Search for the cell housing the specified text and yield its (X, Y) center coordinate. 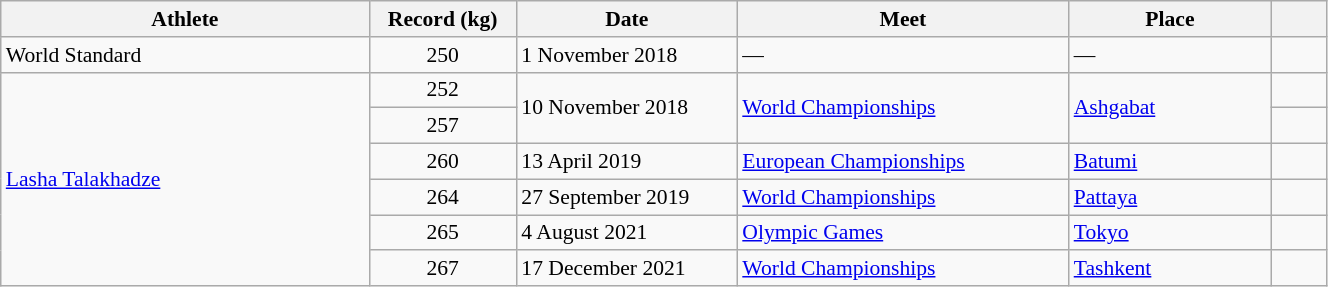
Athlete (185, 19)
Record (kg) (442, 19)
Olympic Games (902, 233)
13 April 2019 (626, 162)
Meet (902, 19)
World Standard (185, 55)
264 (442, 197)
260 (442, 162)
European Championships (902, 162)
Pattaya (1170, 197)
Batumi (1170, 162)
250 (442, 55)
1 November 2018 (626, 55)
Tokyo (1170, 233)
Ashgabat (1170, 108)
Tashkent (1170, 269)
Lasha Talakhadze (185, 179)
4 August 2021 (626, 233)
265 (442, 233)
Date (626, 19)
10 November 2018 (626, 108)
Place (1170, 19)
267 (442, 269)
17 December 2021 (626, 269)
257 (442, 126)
27 September 2019 (626, 197)
252 (442, 90)
